Determine the (X, Y) coordinate at the center of the cell enclosing the given text.  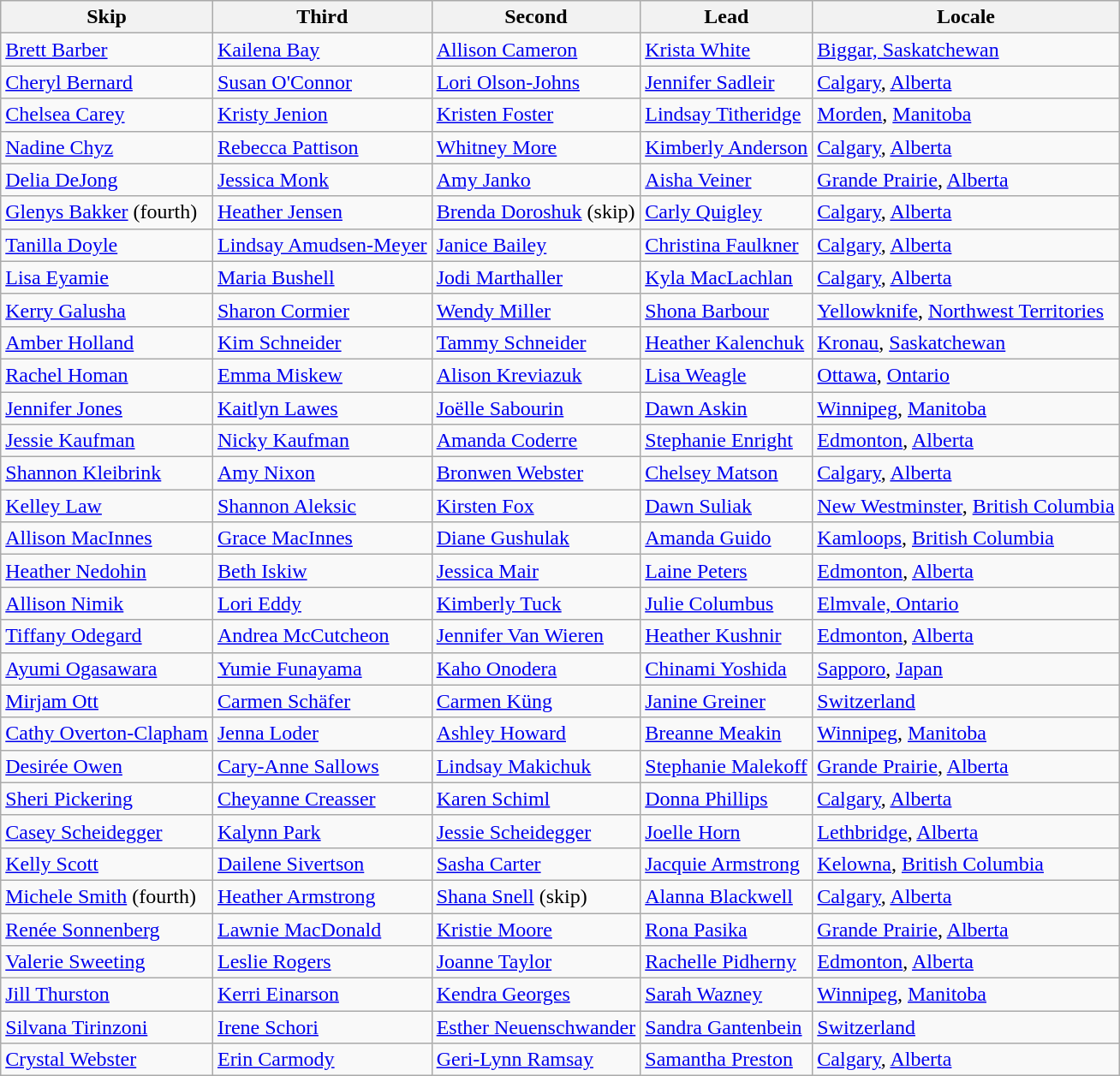
Kelly Scott (107, 864)
Jenna Loder (322, 734)
Shannon Kleibrink (107, 473)
Lori Eddy (322, 603)
Second (536, 17)
Allison MacInnes (107, 538)
Tanilla Doyle (107, 245)
Third (322, 17)
Amanda Coderre (536, 441)
Silvana Tirinzoni (107, 1027)
Jessie Scheidegger (536, 831)
Cathy Overton-Clapham (107, 734)
Janice Bailey (536, 245)
Lindsay Titheridge (726, 115)
Kristen Foster (536, 115)
Lead (726, 17)
Sapporo, Japan (966, 669)
Carly Quigley (726, 212)
Chelsea Carey (107, 115)
Nadine Chyz (107, 147)
Geri-Lynn Ramsay (536, 1060)
Allison Nimik (107, 603)
Janine Greiner (726, 701)
Kronau, Saskatchewan (966, 342)
Kailena Bay (322, 50)
Amanda Guido (726, 538)
Cary-Anne Sallows (322, 766)
Stephanie Enright (726, 441)
Heather Armstrong (322, 896)
Morden, Manitoba (966, 115)
Biggar, Saskatchewan (966, 50)
Lori Olson-Johns (536, 82)
New Westminster, British Columbia (966, 506)
Dawn Askin (726, 408)
Chelsey Matson (726, 473)
Joelle Horn (726, 831)
Amy Nixon (322, 473)
Wendy Miller (536, 310)
Lindsay Amudsen-Meyer (322, 245)
Kaitlyn Lawes (322, 408)
Renée Sonnenberg (107, 929)
Leslie Rogers (322, 962)
Rebecca Pattison (322, 147)
Allison Cameron (536, 50)
Karen Schiml (536, 799)
Lethbridge, Alberta (966, 831)
Dawn Suliak (726, 506)
Jennifer Sadleir (726, 82)
Breanne Meakin (726, 734)
Cheyanne Creasser (322, 799)
Amber Holland (107, 342)
Ashley Howard (536, 734)
Donna Phillips (726, 799)
Ottawa, Ontario (966, 375)
Lindsay Makichuk (536, 766)
Heather Nedohin (107, 571)
Brett Barber (107, 50)
Mirjam Ott (107, 701)
Maria Bushell (322, 277)
Casey Scheidegger (107, 831)
Irene Schori (322, 1027)
Krista White (726, 50)
Kaho Onodera (536, 669)
Lisa Eyamie (107, 277)
Locale (966, 17)
Glenys Bakker (fourth) (107, 212)
Kimberly Anderson (726, 147)
Kerri Einarson (322, 995)
Rachel Homan (107, 375)
Kamloops, British Columbia (966, 538)
Grace MacInnes (322, 538)
Sarah Wazney (726, 995)
Beth Iskiw (322, 571)
Desirée Owen (107, 766)
Sasha Carter (536, 864)
Yellowknife, Northwest Territories (966, 310)
Christina Faulkner (726, 245)
Jacquie Armstrong (726, 864)
Cheryl Bernard (107, 82)
Dailene Sivertson (322, 864)
Heather Kushnir (726, 636)
Jodi Marthaller (536, 277)
Jessica Monk (322, 180)
Samantha Preston (726, 1060)
Heather Kalenchuk (726, 342)
Jessie Kaufman (107, 441)
Kalynn Park (322, 831)
Kelley Law (107, 506)
Kim Schneider (322, 342)
Shona Barbour (726, 310)
Rachelle Pidherny (726, 962)
Carmen Küng (536, 701)
Whitney More (536, 147)
Lisa Weagle (726, 375)
Sandra Gantenbein (726, 1027)
Jennifer Van Wieren (536, 636)
Jill Thurston (107, 995)
Heather Jensen (322, 212)
Jessica Mair (536, 571)
Jennifer Jones (107, 408)
Brenda Doroshuk (skip) (536, 212)
Lawnie MacDonald (322, 929)
Alanna Blackwell (726, 896)
Esther Neuenschwander (536, 1027)
Kendra Georges (536, 995)
Crystal Webster (107, 1060)
Yumie Funayama (322, 669)
Kirsten Fox (536, 506)
Skip (107, 17)
Kerry Galusha (107, 310)
Carmen Schäfer (322, 701)
Delia DeJong (107, 180)
Kimberly Tuck (536, 603)
Chinami Yoshida (726, 669)
Rona Pasika (726, 929)
Bronwen Webster (536, 473)
Michele Smith (fourth) (107, 896)
Tammy Schneider (536, 342)
Aisha Veiner (726, 180)
Kristie Moore (536, 929)
Joanne Taylor (536, 962)
Ayumi Ogasawara (107, 669)
Valerie Sweeting (107, 962)
Nicky Kaufman (322, 441)
Tiffany Odegard (107, 636)
Laine Peters (726, 571)
Diane Gushulak (536, 538)
Kristy Jenion (322, 115)
Stephanie Malekoff (726, 766)
Susan O'Connor (322, 82)
Shannon Aleksic (322, 506)
Erin Carmody (322, 1060)
Amy Janko (536, 180)
Elmvale, Ontario (966, 603)
Alison Kreviazuk (536, 375)
Emma Miskew (322, 375)
Sharon Cormier (322, 310)
Julie Columbus (726, 603)
Sheri Pickering (107, 799)
Kyla MacLachlan (726, 277)
Shana Snell (skip) (536, 896)
Andrea McCutcheon (322, 636)
Joëlle Sabourin (536, 408)
Kelowna, British Columbia (966, 864)
